Capture the cell that displays the provided text and extract its (X, Y) central coordinate. 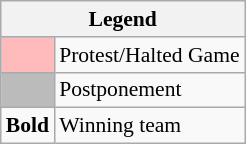
Winning team (150, 126)
Postponement (150, 90)
Bold (28, 126)
Legend (123, 19)
Protest/Halted Game (150, 55)
